Capture the cell that displays the provided text and extract its (x, y) central coordinate. 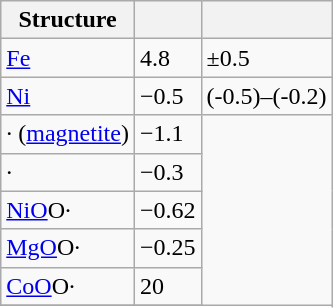
NiOO· (68, 210)
−0.5 (168, 96)
· (68, 172)
−0.3 (168, 172)
20 (168, 286)
4.8 (168, 58)
Structure (68, 20)
CoOO· (68, 286)
−1.1 (168, 134)
MgOO· (68, 248)
−0.25 (168, 248)
· (magnetite) (68, 134)
±0.5 (266, 58)
Ni (68, 96)
Fe (68, 58)
(-0.5)–(-0.2) (266, 96)
−0.62 (168, 210)
